Output the (x, y) coordinate of the center of the cell containing the given text.  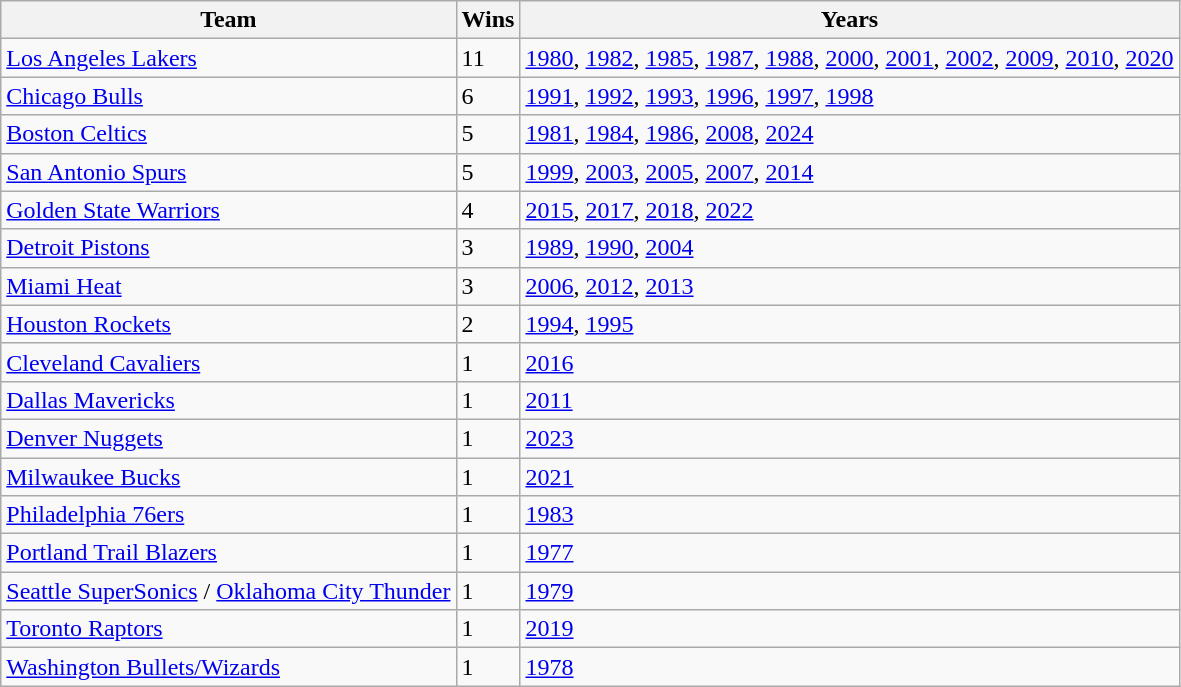
San Antonio Spurs (228, 172)
Detroit Pistons (228, 248)
Miami Heat (228, 286)
1980, 1982, 1985, 1987, 1988, 2000, 2001, 2002, 2009, 2010, 2020 (850, 58)
2011 (850, 400)
Wins (488, 20)
1977 (850, 553)
2006, 2012, 2013 (850, 286)
Philadelphia 76ers (228, 515)
2015, 2017, 2018, 2022 (850, 210)
1983 (850, 515)
1991, 1992, 1993, 1996, 1997, 1998 (850, 96)
Golden State Warriors (228, 210)
11 (488, 58)
2023 (850, 438)
1979 (850, 591)
2016 (850, 362)
Portland Trail Blazers (228, 553)
Boston Celtics (228, 134)
Toronto Raptors (228, 629)
Team (228, 20)
1978 (850, 667)
Washington Bullets/Wizards (228, 667)
Cleveland Cavaliers (228, 362)
2 (488, 324)
4 (488, 210)
1989, 1990, 2004 (850, 248)
1999, 2003, 2005, 2007, 2014 (850, 172)
Dallas Mavericks (228, 400)
Los Angeles Lakers (228, 58)
1994, 1995 (850, 324)
Houston Rockets (228, 324)
2019 (850, 629)
2021 (850, 477)
Chicago Bulls (228, 96)
1981, 1984, 1986, 2008, 2024 (850, 134)
Milwaukee Bucks (228, 477)
Seattle SuperSonics / Oklahoma City Thunder (228, 591)
Years (850, 20)
Denver Nuggets (228, 438)
6 (488, 96)
